Return [x, y] of the center of cell containing provided text 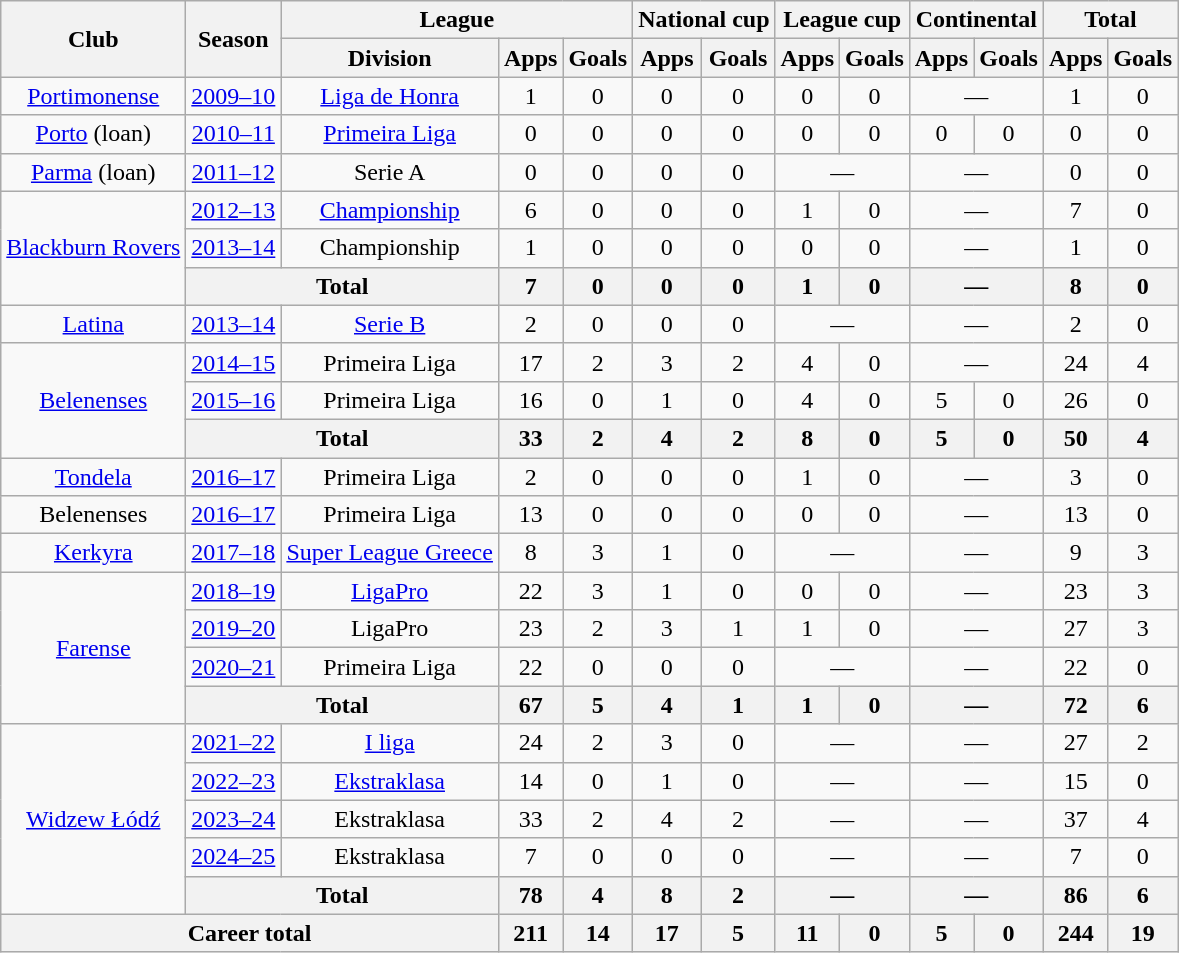
2020–21 [234, 667]
Latina [94, 324]
Club [94, 39]
Kerkyra [94, 553]
19 [1143, 933]
League [457, 20]
67 [530, 705]
2012–13 [234, 210]
Career total [250, 933]
2011–12 [234, 172]
Porto (loan) [94, 134]
2014–15 [234, 362]
2019–20 [234, 629]
9 [1075, 553]
2022–23 [234, 781]
Portimonense [94, 96]
211 [530, 933]
Continental [976, 20]
72 [1075, 705]
Division [390, 58]
I liga [390, 743]
2010–11 [234, 134]
16 [530, 400]
Serie B [390, 324]
2017–18 [234, 553]
11 [807, 933]
2024–25 [234, 857]
Widzew Łódź [94, 819]
National cup [704, 20]
Season [234, 39]
78 [530, 895]
League cup [842, 20]
Tondela [94, 477]
2009–10 [234, 96]
86 [1075, 895]
2015–16 [234, 400]
2023–24 [234, 819]
15 [1075, 781]
Farense [94, 648]
Super League Greece [390, 553]
26 [1075, 400]
50 [1075, 438]
Serie A [390, 172]
Blackburn Rovers [94, 248]
244 [1075, 933]
Liga de Honra [390, 96]
Parma (loan) [94, 172]
37 [1075, 819]
2018–19 [234, 591]
2021–22 [234, 743]
